Pinpoint the cell where the given text exists, returning its [x, y] midpoint coordinate. 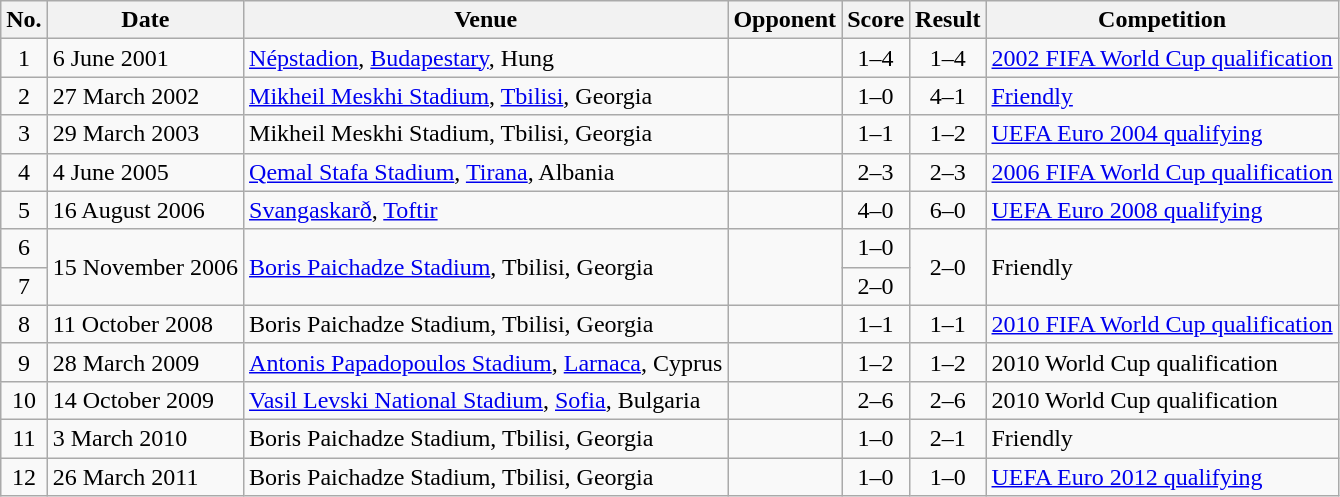
2002 FIFA World Cup qualification [1162, 58]
No. [24, 20]
8 [24, 324]
UEFA Euro 2012 qualifying [1162, 477]
2010 FIFA World Cup qualification [1162, 324]
4–1 [948, 96]
Qemal Stafa Stadium, Tirana, Albania [486, 172]
Opponent [785, 20]
4 June 2005 [145, 172]
UEFA Euro 2008 qualifying [1162, 210]
Vasil Levski National Stadium, Sofia, Bulgaria [486, 400]
28 March 2009 [145, 362]
11 [24, 438]
15 November 2006 [145, 267]
9 [24, 362]
Score [876, 20]
UEFA Euro 2004 qualifying [1162, 134]
11 October 2008 [145, 324]
2 [24, 96]
1 [24, 58]
12 [24, 477]
6 [24, 248]
2006 FIFA World Cup qualification [1162, 172]
10 [24, 400]
5 [24, 210]
16 August 2006 [145, 210]
Venue [486, 20]
2–1 [948, 438]
26 March 2011 [145, 477]
Svangaskarð, Toftir [486, 210]
Antonis Papadopoulos Stadium, Larnaca, Cyprus [486, 362]
3 March 2010 [145, 438]
4 [24, 172]
Competition [1162, 20]
Result [948, 20]
27 March 2002 [145, 96]
14 October 2009 [145, 400]
6 June 2001 [145, 58]
Népstadion, Budapestary, Hung [486, 58]
6–0 [948, 210]
3 [24, 134]
29 March 2003 [145, 134]
4–0 [876, 210]
Date [145, 20]
7 [24, 286]
